Return (x, y) of the center of cell containing provided text 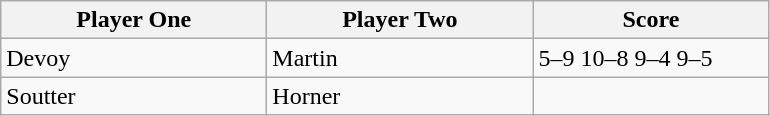
Devoy (134, 58)
Player Two (400, 20)
5–9 10–8 9–4 9–5 (651, 58)
Soutter (134, 96)
Horner (400, 96)
Score (651, 20)
Martin (400, 58)
Player One (134, 20)
